Extract the [X, Y] coordinate from the center of the cell holding the provided text.  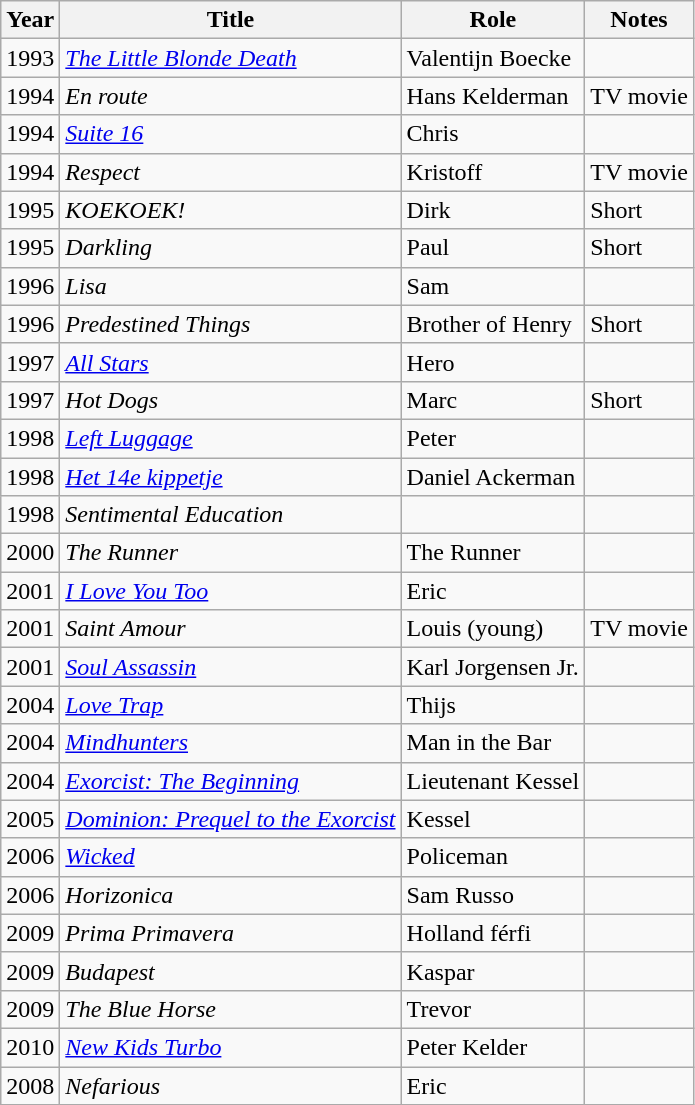
Brother of Henry [493, 324]
Paul [493, 248]
Love Trap [230, 705]
Kaspar [493, 971]
All Stars [230, 362]
Notes [640, 20]
KOEKOEK! [230, 210]
2005 [30, 819]
1993 [30, 58]
2008 [30, 1085]
Kessel [493, 819]
Dominion: Prequel to the Exorcist [230, 819]
Soul Assassin [230, 667]
I Love You Too [230, 591]
Mindhunters [230, 743]
The Blue Horse [230, 1009]
Role [493, 20]
Lisa [230, 286]
Karl Jorgensen Jr. [493, 667]
Darkling [230, 248]
Sam Russo [493, 895]
Wicked [230, 857]
Man in the Bar [493, 743]
Lieutenant Kessel [493, 781]
Het 14e kippetje [230, 477]
Budapest [230, 971]
Predestined Things [230, 324]
Hans Kelderman [493, 96]
Title [230, 20]
Daniel Ackerman [493, 477]
En route [230, 96]
Kristoff [493, 172]
Hero [493, 362]
Left Luggage [230, 438]
Trevor [493, 1009]
Saint Amour [230, 629]
2010 [30, 1047]
Respect [230, 172]
Hot Dogs [230, 400]
Prima Primavera [230, 933]
Year [30, 20]
Valentijn Boecke [493, 58]
Peter Kelder [493, 1047]
Thijs [493, 705]
Policeman [493, 857]
New Kids Turbo [230, 1047]
Sam [493, 286]
Horizonica [230, 895]
Marc [493, 400]
Holland férfi [493, 933]
Sentimental Education [230, 515]
Louis (young) [493, 629]
Suite 16 [230, 134]
Nefarious [230, 1085]
Chris [493, 134]
Dirk [493, 210]
Exorcist: The Beginning [230, 781]
Peter [493, 438]
The Little Blonde Death [230, 58]
2000 [30, 553]
